Capture the cell that displays the provided text and extract its [X, Y] central coordinate. 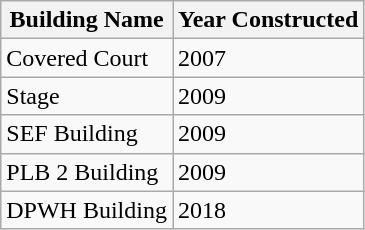
DPWH Building [87, 210]
2007 [268, 58]
Year Constructed [268, 20]
SEF Building [87, 134]
PLB 2 Building [87, 172]
Covered Court [87, 58]
Building Name [87, 20]
Stage [87, 96]
2018 [268, 210]
